Return [X, Y] of the center of cell containing provided text 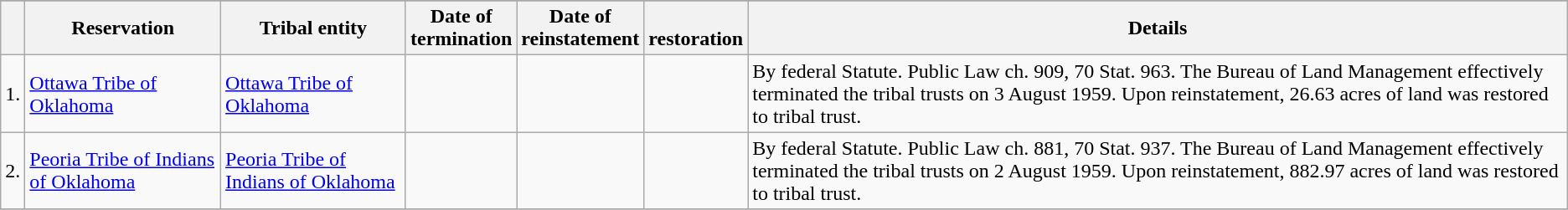
2. [13, 171]
Date ofreinstatement [580, 28]
Details [1158, 28]
1. [13, 94]
Reservation [123, 28]
restoration [696, 28]
Tribal entity [313, 28]
Date oftermination [461, 28]
